Determine the (x, y) coordinate at the center of the cell enclosing the given text.  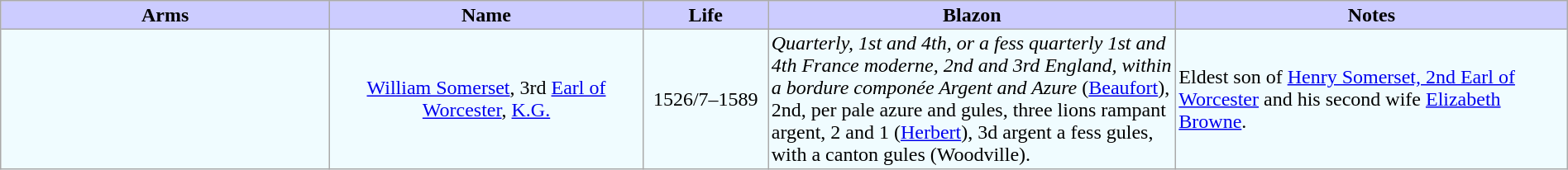
Notes (1372, 15)
Eldest son of Henry Somerset, 2nd Earl of Worcester and his second wife Elizabeth Browne. (1372, 99)
William Somerset, 3rd Earl of Worcester, K.G. (486, 99)
Blazon (973, 15)
Arms (165, 15)
Name (486, 15)
Life (705, 15)
1526/7–1589 (705, 99)
